Determine the (X, Y) coordinate at the center of the cell enclosing the given text.  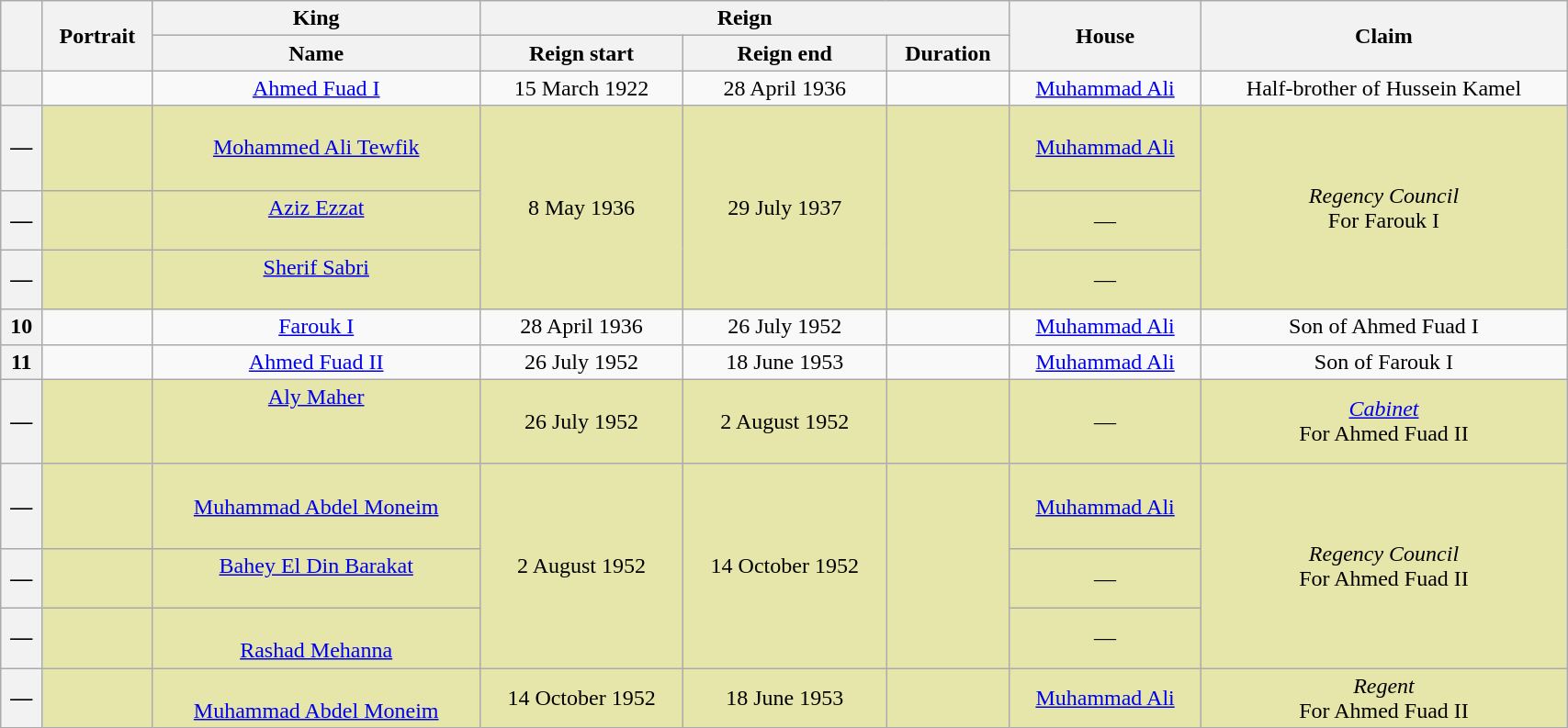
11 (22, 362)
King (316, 18)
29 July 1937 (784, 207)
10 (22, 327)
CabinetFor Ahmed Fuad II (1383, 421)
Reign start (581, 53)
Aziz Ezzat (316, 220)
Son of Ahmed Fuad I (1383, 327)
Half-brother of Hussein Kamel (1383, 88)
Name (316, 53)
Farouk I (316, 327)
Rashad Mehanna (316, 637)
Ahmed Fuad I (316, 88)
Son of Farouk I (1383, 362)
Reign end (784, 53)
Mohammed Ali Tewfik (316, 148)
15 March 1922 (581, 88)
Sherif Sabri (316, 279)
Regency CouncilFor Farouk I (1383, 207)
Ahmed Fuad II (316, 362)
8 May 1936 (581, 207)
RegentFor Ahmed Fuad II (1383, 698)
Bahey El Din Barakat (316, 578)
Reign (744, 18)
Portrait (97, 36)
Claim (1383, 36)
Aly Maher (316, 421)
Duration (948, 53)
House (1105, 36)
Regency CouncilFor Ahmed Fuad II (1383, 566)
